Provide the (X, Y) coordinate of the cell's center where the given text is located.  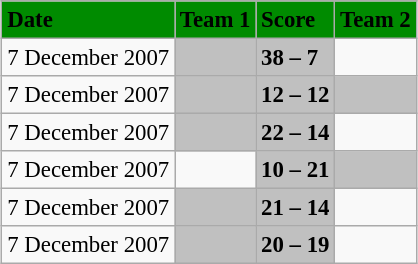
22 – 14 (296, 133)
20 – 19 (296, 245)
Score (296, 20)
Date (88, 20)
12 – 12 (296, 95)
Team 1 (216, 20)
38 – 7 (296, 57)
21 – 14 (296, 208)
Team 2 (376, 20)
10 – 21 (296, 170)
